Scan for the cell matching the given text and deliver its (X, Y) coordinate at center. 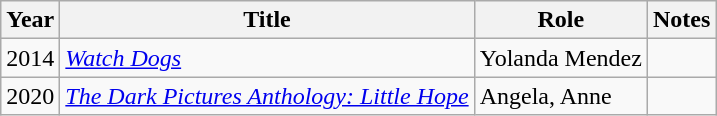
Title (267, 20)
The Dark Pictures Anthology: Little Hope (267, 96)
Role (560, 20)
Notes (681, 20)
Angela, Anne (560, 96)
2020 (30, 96)
Year (30, 20)
Watch Dogs (267, 58)
2014 (30, 58)
Yolanda Mendez (560, 58)
